Scan for the cell matching the given text and deliver its (x, y) coordinate at center. 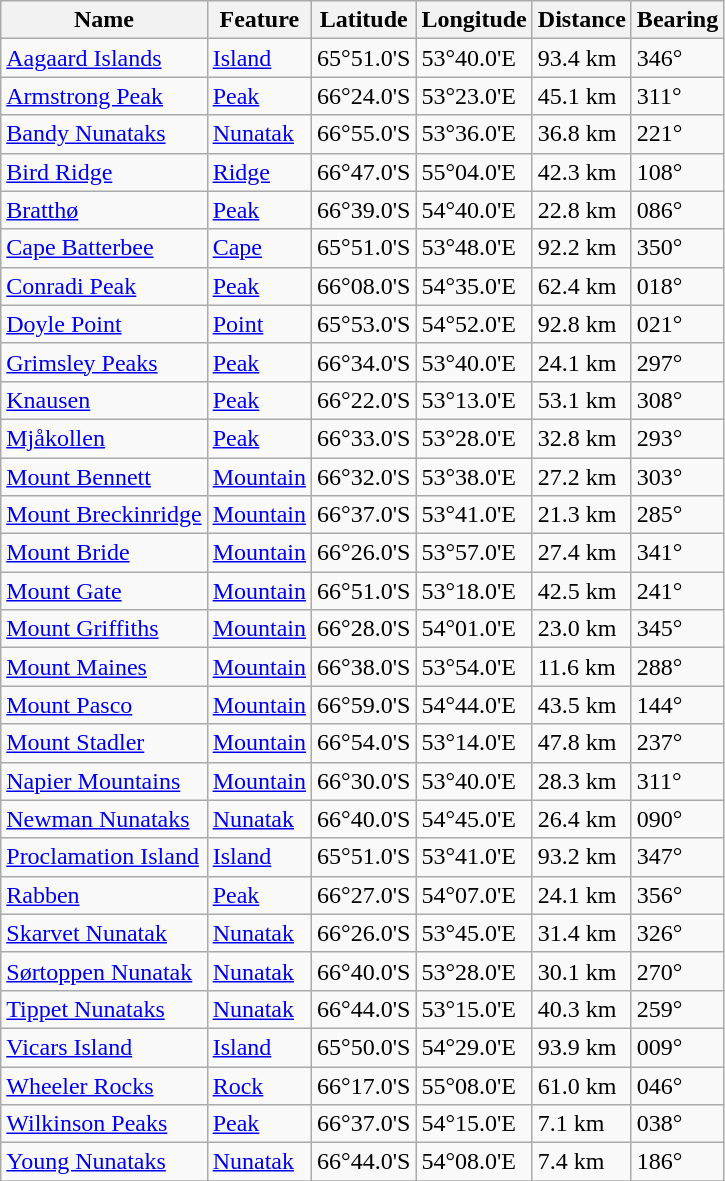
22.8 km (582, 210)
293° (677, 438)
93.4 km (582, 58)
30.1 km (582, 971)
53°54.0'E (474, 667)
66°17.0'S (364, 1085)
356° (677, 895)
53°23.0'E (474, 96)
66°22.0'S (364, 400)
7.4 km (582, 1162)
66°51.0'S (364, 591)
046° (677, 1085)
Sørtoppen Nunatak (104, 971)
346° (677, 58)
241° (677, 591)
28.3 km (582, 781)
66°54.0'S (364, 743)
Conradi Peak (104, 286)
54°01.0'E (474, 629)
66°47.0'S (364, 172)
Latitude (364, 20)
36.8 km (582, 134)
259° (677, 1009)
018° (677, 286)
Aagaard Islands (104, 58)
086° (677, 210)
Mount Bride (104, 553)
92.2 km (582, 248)
32.8 km (582, 438)
Vicars Island (104, 1047)
53°57.0'E (474, 553)
Cape Batterbee (104, 248)
090° (677, 819)
53.1 km (582, 400)
93.9 km (582, 1047)
Bandy Nunataks (104, 134)
144° (677, 705)
62.4 km (582, 286)
270° (677, 971)
Bratthø (104, 210)
65°50.0'S (364, 1047)
43.5 km (582, 705)
47.8 km (582, 743)
308° (677, 400)
53°36.0'E (474, 134)
347° (677, 857)
Point (259, 324)
54°35.0'E (474, 286)
61.0 km (582, 1085)
345° (677, 629)
23.0 km (582, 629)
66°24.0'S (364, 96)
53°48.0'E (474, 248)
Feature (259, 20)
285° (677, 515)
31.4 km (582, 933)
341° (677, 553)
Mjåkollen (104, 438)
Bird Ridge (104, 172)
Cape (259, 248)
Wheeler Rocks (104, 1085)
54°40.0'E (474, 210)
186° (677, 1162)
93.2 km (582, 857)
Proclamation Island (104, 857)
54°07.0'E (474, 895)
66°38.0'S (364, 667)
26.4 km (582, 819)
Mount Gate (104, 591)
Doyle Point (104, 324)
Napier Mountains (104, 781)
350° (677, 248)
Distance (582, 20)
54°29.0'E (474, 1047)
40.3 km (582, 1009)
21.3 km (582, 515)
Wilkinson Peaks (104, 1124)
54°08.0'E (474, 1162)
038° (677, 1124)
Mount Griffiths (104, 629)
53°18.0'E (474, 591)
Skarvet Nunatak (104, 933)
45.1 km (582, 96)
53°15.0'E (474, 1009)
54°15.0'E (474, 1124)
53°38.0'E (474, 477)
66°33.0'S (364, 438)
Mount Bennett (104, 477)
326° (677, 933)
54°45.0'E (474, 819)
303° (677, 477)
237° (677, 743)
53°13.0'E (474, 400)
Bearing (677, 20)
Mount Breckinridge (104, 515)
Grimsley Peaks (104, 362)
66°59.0'S (364, 705)
92.8 km (582, 324)
Young Nunataks (104, 1162)
Ridge (259, 172)
Knausen (104, 400)
Armstrong Peak (104, 96)
66°27.0'S (364, 895)
Newman Nunataks (104, 819)
Rock (259, 1085)
66°30.0'S (364, 781)
66°55.0'S (364, 134)
288° (677, 667)
Mount Maines (104, 667)
54°52.0'E (474, 324)
Rabben (104, 895)
11.6 km (582, 667)
42.5 km (582, 591)
66°32.0'S (364, 477)
42.3 km (582, 172)
66°08.0'S (364, 286)
53°14.0'E (474, 743)
27.2 km (582, 477)
108° (677, 172)
Longitude (474, 20)
297° (677, 362)
66°34.0'S (364, 362)
66°39.0'S (364, 210)
Tippet Nunataks (104, 1009)
Name (104, 20)
55°04.0'E (474, 172)
54°44.0'E (474, 705)
Mount Pasco (104, 705)
009° (677, 1047)
7.1 km (582, 1124)
021° (677, 324)
221° (677, 134)
66°28.0'S (364, 629)
53°45.0'E (474, 933)
Mount Stadler (104, 743)
55°08.0'E (474, 1085)
65°53.0'S (364, 324)
27.4 km (582, 553)
